Return the [X, Y] coordinate for the center point of the cell that contains the specified text.  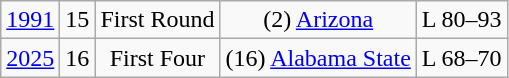
L 80–93 [462, 20]
16 [78, 58]
(16) Alabama State [318, 58]
1991 [30, 20]
First Round [158, 20]
2025 [30, 58]
L 68–70 [462, 58]
First Four [158, 58]
(2) Arizona [318, 20]
15 [78, 20]
